From the cell containing the given text, extract its center point as [X, Y] coordinate. 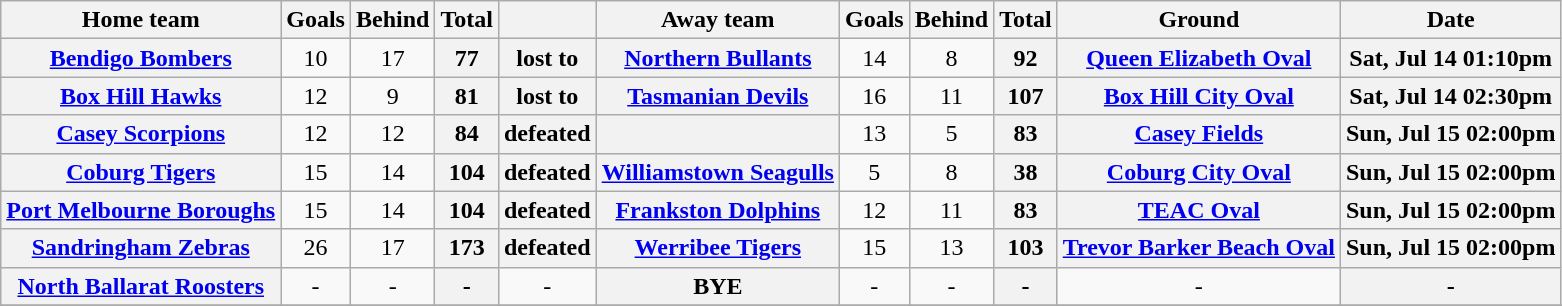
Bendigo Bombers [141, 58]
Date [1450, 20]
Box Hill Hawks [141, 96]
Sat, Jul 14 02:30pm [1450, 96]
Trevor Barker Beach Oval [1198, 248]
Ground [1198, 20]
Sat, Jul 14 01:10pm [1450, 58]
Box Hill City Oval [1198, 96]
10 [316, 58]
38 [1026, 172]
Casey Fields [1198, 134]
BYE [718, 286]
84 [467, 134]
9 [392, 96]
Casey Scorpions [141, 134]
173 [467, 248]
Home team [141, 20]
Tasmanian Devils [718, 96]
26 [316, 248]
16 [874, 96]
Sandringham Zebras [141, 248]
North Ballarat Roosters [141, 286]
Werribee Tigers [718, 248]
TEAC Oval [1198, 210]
Away team [718, 20]
Coburg Tigers [141, 172]
107 [1026, 96]
77 [467, 58]
Frankston Dolphins [718, 210]
Coburg City Oval [1198, 172]
81 [467, 96]
Queen Elizabeth Oval [1198, 58]
Port Melbourne Boroughs [141, 210]
103 [1026, 248]
Williamstown Seagulls [718, 172]
92 [1026, 58]
Northern Bullants [718, 58]
